Output the (x, y) coordinate of the center of the cell containing the given text.  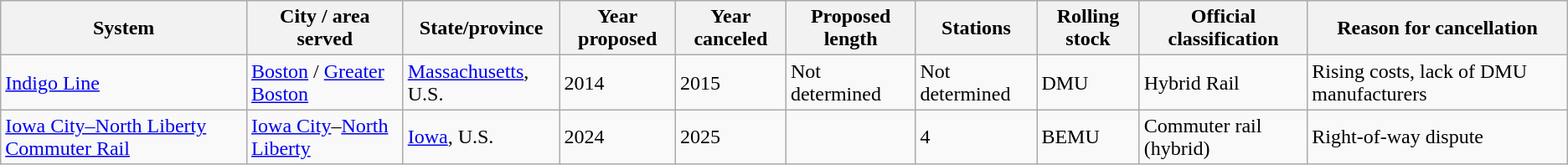
State/province (481, 28)
System (124, 28)
Hybrid Rail (1223, 82)
4 (977, 137)
Iowa, U.S. (481, 137)
Stations (977, 28)
2024 (617, 137)
Rising costs, lack of DMU manufacturers (1437, 82)
Rolling stock (1088, 28)
City / area served (325, 28)
Reason for cancellation (1437, 28)
Iowa City–North Liberty (325, 137)
2025 (730, 137)
Year proposed (617, 28)
BEMU (1088, 137)
Indigo Line (124, 82)
Massachusetts, U.S. (481, 82)
Iowa City–North Liberty Commuter Rail (124, 137)
Right-of-way dispute (1437, 137)
Commuter rail (hybrid) (1223, 137)
Boston / Greater Boston (325, 82)
2015 (730, 82)
Proposed length (851, 28)
DMU (1088, 82)
Official classification (1223, 28)
Year canceled (730, 28)
2014 (617, 82)
